Identify which cell holds the provided text, then report its (x, y) central coordinate. 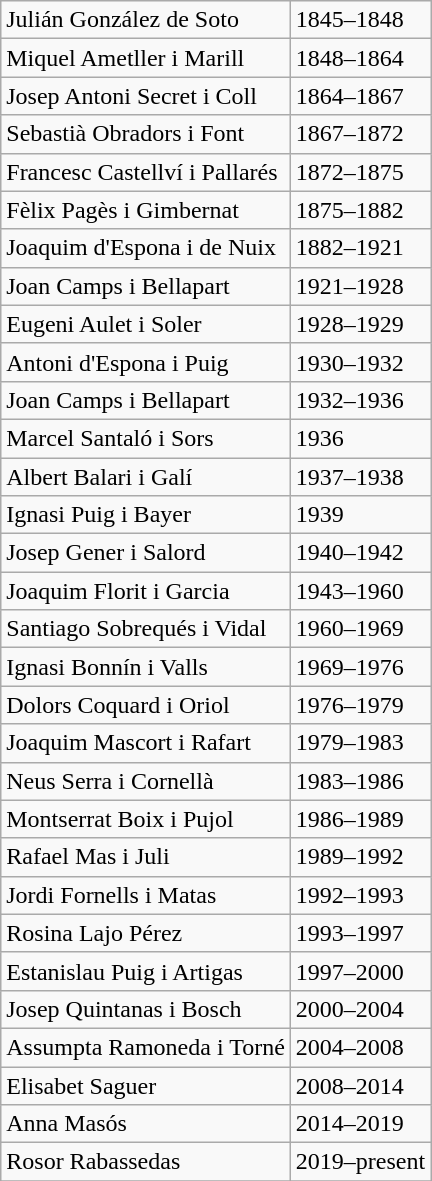
2000–2004 (360, 1009)
1872–1875 (360, 172)
Dolors Coquard i Oriol (146, 705)
1993–1997 (360, 933)
Neus Serra i Cornellà (146, 781)
Ignasi Bonnín i Valls (146, 667)
Santiago Sobrequés i Vidal (146, 629)
1848–1864 (360, 58)
1943–1960 (360, 591)
2004–2008 (360, 1047)
1937–1938 (360, 477)
Elisabet Saguer (146, 1085)
Jordi Fornells i Matas (146, 895)
1986–1989 (360, 819)
1983–1986 (360, 781)
1845–1848 (360, 20)
Antoni d'Espona i Puig (146, 362)
Rosina Lajo Pérez (146, 933)
Francesc Castellví i Pallarés (146, 172)
1969–1976 (360, 667)
Josep Gener i Salord (146, 553)
Montserrat Boix i Pujol (146, 819)
1997–2000 (360, 971)
Ignasi Puig i Bayer (146, 515)
1932–1936 (360, 400)
2019–present (360, 1162)
1939 (360, 515)
Josep Quintanas i Bosch (146, 1009)
1940–1942 (360, 553)
2014–2019 (360, 1124)
1936 (360, 438)
1882–1921 (360, 248)
Albert Balari i Galí (146, 477)
Joaquim d'Espona i de Nuix (146, 248)
Fèlix Pagès i Gimbernat (146, 210)
1928–1929 (360, 324)
1921–1928 (360, 286)
Assumpta Ramoneda i Torné (146, 1047)
1960–1969 (360, 629)
1930–1932 (360, 362)
1976–1979 (360, 705)
Joaquim Mascort i Rafart (146, 743)
Miquel Ametller i Marill (146, 58)
Joaquim Florit i Garcia (146, 591)
1979–1983 (360, 743)
2008–2014 (360, 1085)
Julián González de Soto (146, 20)
1992–1993 (360, 895)
1864–1867 (360, 96)
Josep Antoni Secret i Coll (146, 96)
Anna Masós (146, 1124)
Rafael Mas i Juli (146, 857)
1989–1992 (360, 857)
Marcel Santaló i Sors (146, 438)
Sebastià Obradors i Font (146, 134)
Estanislau Puig i Artigas (146, 971)
Rosor Rabassedas (146, 1162)
1867–1872 (360, 134)
Eugeni Aulet i Soler (146, 324)
1875–1882 (360, 210)
